Capture the cell that displays the provided text and extract its [x, y] central coordinate. 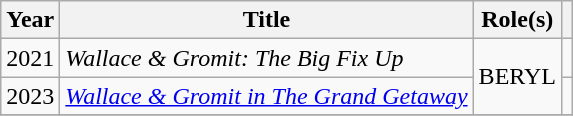
BERYL [517, 77]
2021 [30, 58]
Year [30, 20]
Role(s) [517, 20]
Wallace & Gromit: The Big Fix Up [266, 58]
Wallace & Gromit in The Grand Getaway [266, 96]
Title [266, 20]
2023 [30, 96]
